Search for the cell housing the specified text and yield its (X, Y) center coordinate. 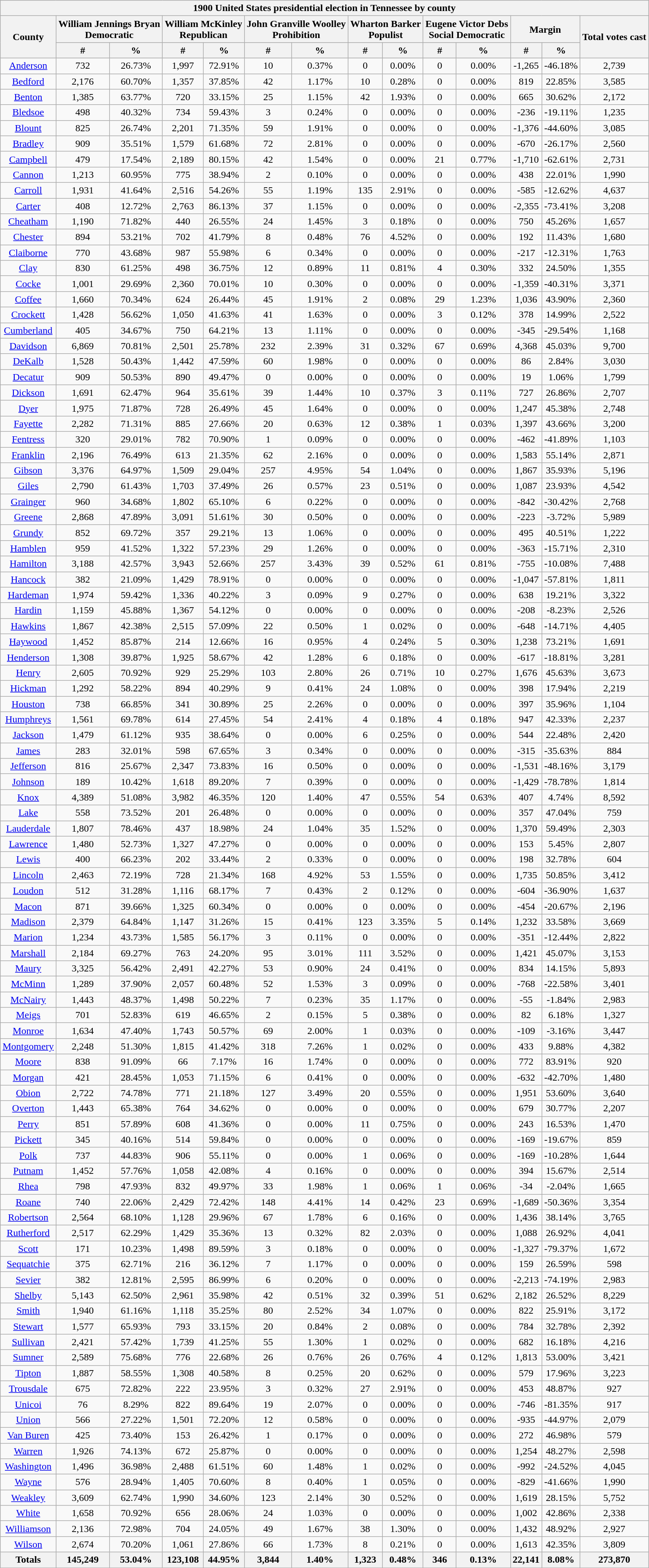
-829 (526, 1482)
4,382 (614, 1046)
21.09% (136, 579)
Sevier (28, 1280)
26.73% (136, 66)
Macon (28, 906)
55.11% (224, 1155)
232 (268, 346)
2,421 (83, 1342)
59.43% (224, 112)
1.52% (403, 828)
Weakley (28, 1498)
1,479 (83, 735)
283 (83, 751)
2,201 (183, 128)
43.73% (136, 937)
-236 (526, 112)
44.95% (224, 1560)
45.26% (561, 222)
-57.81% (561, 579)
25.87% (224, 1451)
1.74% (320, 1062)
3,376 (83, 471)
62.47% (136, 393)
3,172 (614, 1311)
-10.08% (561, 564)
111 (365, 953)
4,542 (614, 486)
1,428 (83, 315)
189 (83, 782)
947 (526, 720)
1,397 (526, 424)
23.95% (224, 1389)
29.01% (136, 439)
345 (83, 1140)
-617 (526, 657)
0.20% (320, 1280)
3,943 (183, 564)
Humphreys (28, 720)
-12.31% (561, 253)
2,560 (614, 144)
-29.54% (561, 330)
29.21% (224, 533)
Maury (28, 969)
49.97% (224, 1186)
69 (268, 1031)
3,200 (614, 424)
65.93% (136, 1326)
1,370 (526, 828)
41.42% (224, 1046)
1,238 (526, 642)
Margin (545, 29)
Unicoi (28, 1404)
37.85% (224, 81)
30.89% (224, 704)
1,931 (83, 190)
638 (526, 595)
5,196 (614, 471)
41.79% (224, 237)
3,030 (614, 361)
-935 (526, 1420)
80 (268, 1311)
-1,710 (526, 159)
1,799 (614, 377)
26.59% (561, 1264)
45.38% (561, 408)
3,669 (614, 922)
1.67% (320, 1529)
57.23% (224, 548)
738 (83, 704)
42.27% (224, 969)
159 (526, 1264)
1,103 (614, 439)
1,421 (526, 953)
50.22% (224, 1000)
Sequatchie (28, 1264)
-109 (526, 1031)
3,371 (614, 284)
332 (526, 268)
1,585 (183, 937)
2,517 (83, 1233)
22.68% (224, 1357)
1,168 (614, 330)
2,595 (183, 1280)
0.40% (320, 1482)
1,147 (183, 922)
23.93% (561, 486)
36.98% (136, 1467)
Clay (28, 268)
479 (83, 159)
-1,376 (526, 128)
35.61% (224, 393)
54.12% (224, 610)
Greene (28, 517)
17.96% (561, 1373)
1,974 (83, 595)
Jackson (28, 735)
69.27% (136, 953)
-585 (526, 190)
2,282 (83, 424)
56.62% (136, 315)
2,927 (614, 1529)
123,108 (183, 1560)
1,292 (83, 688)
2,790 (83, 486)
-12.44% (561, 937)
1.93% (403, 97)
720 (183, 97)
21.18% (224, 1093)
3,208 (614, 206)
1,528 (83, 361)
24.50% (561, 268)
57.89% (136, 1124)
672 (183, 1451)
-46.18% (561, 66)
-41.89% (561, 439)
-79.37% (561, 1249)
14.15% (561, 969)
1,743 (183, 1031)
1.54% (320, 159)
1,001 (83, 284)
2.26% (320, 704)
2,491 (183, 969)
-363 (526, 548)
Putnam (28, 1171)
1,644 (614, 1155)
400 (83, 859)
Polk (28, 1155)
1,432 (526, 1529)
24.20% (224, 953)
46.98% (561, 1435)
Knox (28, 797)
-2,355 (526, 206)
776 (183, 1357)
69.72% (136, 533)
-24.52% (561, 1467)
40.16% (136, 1140)
11.43% (561, 237)
3,640 (614, 1093)
36.75% (224, 268)
2.80% (320, 673)
Grainger (28, 502)
2,379 (83, 922)
437 (183, 828)
-18.81% (561, 657)
60.95% (136, 175)
Grundy (28, 533)
21.34% (224, 875)
198 (526, 859)
1,050 (183, 315)
35.25% (224, 1311)
2,303 (614, 828)
1,002 (526, 1513)
3,585 (614, 81)
-1.84% (561, 1000)
1,325 (183, 906)
6,869 (83, 346)
4,045 (614, 1467)
3,412 (614, 875)
2,172 (614, 97)
16.18% (561, 1342)
0.57% (320, 486)
5,143 (83, 1295)
1.78% (320, 1218)
71.31% (136, 424)
1,357 (183, 81)
1,583 (526, 455)
1,975 (83, 408)
0.95% (320, 642)
Houston (28, 704)
86 (526, 361)
-2.04% (561, 1186)
48.87% (561, 1389)
1,619 (526, 1498)
2,822 (614, 937)
Coffee (28, 299)
148 (268, 1202)
61.51% (224, 1467)
80.15% (224, 159)
56.17% (224, 937)
1.07% (403, 1311)
764 (183, 1108)
558 (83, 813)
1,232 (526, 922)
-36.90% (561, 891)
55.14% (561, 455)
Chester (28, 237)
1.45% (320, 222)
Obion (28, 1093)
35.93% (561, 471)
26.49% (224, 408)
3,281 (614, 657)
1.53% (320, 984)
4,368 (526, 346)
40.29% (224, 688)
2,515 (183, 626)
273,870 (614, 1560)
42.38% (136, 626)
47.59% (224, 361)
2,516 (183, 190)
613 (183, 455)
832 (183, 1186)
2,189 (183, 159)
-73.41% (561, 206)
Cannon (28, 175)
Cheatham (28, 222)
734 (183, 112)
41.25% (224, 1342)
32.01% (136, 751)
0.77% (483, 159)
171 (83, 1249)
28.94% (136, 1482)
-35.63% (561, 751)
-217 (526, 253)
2,182 (526, 1295)
48.92% (561, 1529)
1,235 (614, 112)
514 (183, 1140)
27.45% (224, 720)
838 (83, 1062)
37.90% (136, 984)
Loudon (28, 891)
89.64% (224, 1404)
95 (268, 953)
3.52% (403, 953)
Cumberland (28, 330)
Dickson (28, 393)
859 (614, 1140)
45.63% (561, 673)
425 (83, 1435)
1,442 (183, 361)
2,501 (183, 346)
825 (83, 128)
72.19% (136, 875)
544 (526, 735)
1.26% (320, 548)
1,036 (526, 299)
18.98% (224, 828)
33.58% (561, 922)
Henry (28, 673)
41 (268, 315)
7,488 (614, 564)
34.62% (224, 1108)
74.13% (136, 1451)
57.42% (136, 1342)
Johnson (28, 782)
39.87% (136, 657)
-40.31% (561, 284)
120 (268, 797)
3,609 (83, 1498)
45.07% (561, 953)
3,765 (614, 1218)
57.09% (224, 626)
1,579 (183, 144)
8,229 (614, 1295)
31.28% (136, 891)
Overton (28, 1108)
397 (526, 704)
Bledsoe (28, 112)
2,488 (183, 1467)
41.63% (224, 315)
60.34% (224, 906)
-670 (526, 144)
William McKinleyRepublican (204, 29)
Sumner (28, 1357)
61.43% (136, 486)
-755 (526, 564)
31 (365, 346)
3,091 (183, 517)
73.21% (561, 642)
4.74% (561, 797)
76.49% (136, 455)
771 (183, 1093)
89.20% (224, 782)
1,925 (183, 657)
1,951 (526, 1093)
40.51% (561, 533)
61.25% (136, 268)
52.83% (136, 1015)
1,385 (83, 97)
2,868 (83, 517)
35.36% (224, 1233)
50.85% (561, 875)
834 (526, 969)
819 (526, 81)
1.23% (483, 299)
66.23% (136, 859)
727 (526, 393)
851 (83, 1124)
Eugene Victor DebsSocial Democratic (467, 29)
Sullivan (28, 1342)
61.68% (224, 144)
495 (526, 533)
68.17% (224, 891)
58.55% (136, 1373)
16.53% (561, 1124)
2.16% (320, 455)
929 (183, 673)
Carroll (28, 190)
Williamson (28, 1529)
1,735 (526, 875)
1,887 (83, 1373)
Campbell (28, 159)
201 (183, 813)
682 (526, 1342)
26.44% (224, 299)
51.30% (136, 1046)
1.44% (320, 393)
59.49% (561, 828)
2.81% (320, 144)
2,674 (83, 1544)
Totals (28, 1560)
Shelby (28, 1295)
41.52% (136, 548)
-1,265 (526, 66)
61.12% (136, 735)
-41.66% (561, 1482)
26.74% (136, 128)
1,672 (614, 1249)
Henderson (28, 657)
41.36% (224, 1124)
964 (183, 393)
43.90% (561, 299)
320 (83, 439)
1,058 (183, 1171)
73.83% (224, 766)
-768 (526, 984)
1,763 (614, 253)
6.18% (561, 1015)
McNairy (28, 1000)
763 (183, 953)
438 (526, 175)
58.22% (136, 688)
Roane (28, 1202)
28.45% (136, 1077)
Tipton (28, 1373)
-48.16% (561, 766)
216 (183, 1264)
-81.35% (561, 1404)
Robertson (28, 1218)
1.64% (320, 408)
48.27% (561, 1451)
22.06% (136, 1202)
927 (614, 1389)
29.96% (224, 1218)
1,213 (83, 175)
53.60% (561, 1093)
-44.60% (561, 128)
74.78% (136, 1093)
60.48% (224, 984)
Franklin (28, 455)
740 (83, 1202)
-10.28% (561, 1155)
1.11% (320, 330)
86.13% (224, 206)
-345 (526, 330)
22.48% (561, 735)
62.29% (136, 1233)
30.77% (561, 1108)
-1,359 (526, 284)
619 (183, 1015)
2,731 (614, 159)
60.70% (136, 81)
665 (526, 97)
Marshall (28, 953)
624 (183, 299)
890 (183, 377)
1,128 (183, 1218)
-22.58% (561, 984)
Crockett (28, 315)
71.35% (224, 128)
1,355 (614, 268)
57.76% (136, 1171)
433 (526, 1046)
43.68% (136, 253)
Bradley (28, 144)
1,807 (83, 828)
1,577 (83, 1326)
0.22% (320, 502)
Moore (28, 1062)
61 (440, 564)
72.82% (136, 1389)
26.92% (561, 1233)
White (28, 1513)
-992 (526, 1467)
2,392 (614, 1326)
26.86% (561, 393)
1,087 (526, 486)
40.32% (136, 112)
7.17% (224, 1062)
2,248 (83, 1046)
Lewis (28, 859)
-20.67% (561, 906)
53.04% (136, 1560)
1,561 (83, 720)
202 (183, 859)
0.21% (403, 1544)
County (28, 37)
793 (183, 1326)
1,815 (183, 1046)
47.93% (136, 1186)
7.26% (320, 1046)
1900 United States presidential election in Tennessee by county (325, 8)
47.40% (136, 1031)
49.47% (224, 377)
935 (183, 735)
3,322 (614, 595)
-26.17% (561, 144)
42.33% (561, 720)
0.28% (403, 81)
2,347 (183, 766)
Morgan (28, 1077)
0.71% (403, 673)
Decatur (28, 377)
3,809 (614, 1544)
2,420 (614, 735)
852 (83, 533)
168 (268, 875)
798 (83, 1186)
2,522 (614, 315)
Carter (28, 206)
Fentress (28, 439)
1,436 (526, 1218)
0.23% (320, 1000)
421 (83, 1077)
378 (526, 315)
1,190 (83, 222)
78.46% (136, 828)
3,223 (614, 1373)
Van Buren (28, 1435)
51.08% (136, 797)
2,739 (614, 66)
959 (83, 548)
Hardeman (28, 595)
Montgomery (28, 1046)
1,739 (183, 1342)
70.34% (136, 299)
48.37% (136, 1000)
-50.36% (561, 1202)
3,982 (183, 797)
69.78% (136, 720)
884 (614, 751)
1,814 (614, 782)
51 (440, 1295)
63.77% (136, 97)
4,405 (614, 626)
243 (526, 1124)
53.21% (136, 237)
35.98% (224, 1295)
1,658 (83, 1513)
679 (526, 1108)
Blount (28, 128)
46.35% (224, 797)
2,514 (614, 1171)
1,323 (365, 1560)
Lauderdale (28, 828)
1,247 (526, 408)
Wilson (28, 1544)
-648 (526, 626)
45.03% (561, 346)
64.21% (224, 330)
70.20% (136, 1544)
56.42% (136, 969)
608 (183, 1124)
38 (365, 1529)
871 (83, 906)
38.64% (224, 735)
2,237 (614, 720)
1,660 (83, 299)
26.48% (224, 813)
4.52% (403, 237)
737 (83, 1155)
2,763 (183, 206)
10.23% (136, 1249)
920 (614, 1062)
1.03% (320, 1513)
70.81% (136, 346)
55.98% (224, 253)
Hamilton (28, 564)
-62.61% (561, 159)
987 (183, 253)
Meigs (28, 1015)
2,598 (614, 1451)
2,219 (614, 688)
0.13% (483, 1560)
-14.71% (561, 626)
960 (83, 502)
0.89% (320, 268)
1,336 (183, 595)
-8.23% (561, 610)
-1,689 (526, 1202)
1,802 (183, 502)
43.66% (561, 424)
1,061 (183, 1544)
-1,047 (526, 579)
17.54% (136, 159)
4.41% (320, 1202)
29.04% (224, 471)
341 (183, 704)
42.57% (136, 564)
10.42% (136, 782)
2,589 (83, 1357)
Claiborne (28, 253)
47.04% (561, 813)
1,053 (183, 1077)
704 (183, 1529)
Lake (28, 813)
45.88% (136, 610)
DeKalb (28, 361)
0.43% (320, 891)
5.45% (561, 844)
-454 (526, 906)
407 (526, 797)
-1,531 (526, 766)
50.53% (136, 377)
2,871 (614, 455)
0.15% (320, 1015)
62 (268, 455)
91.09% (136, 1062)
4,389 (83, 797)
25.91% (561, 1311)
8.08% (561, 1560)
49 (268, 1529)
64.97% (136, 471)
33.44% (224, 859)
Gibson (28, 471)
1,159 (83, 610)
28.06% (224, 1513)
1,104 (614, 704)
0.90% (320, 969)
25.29% (224, 673)
1,118 (183, 1311)
2,057 (183, 984)
73.40% (136, 1435)
1,254 (526, 1451)
26.55% (224, 222)
Madison (28, 922)
85.87% (136, 642)
71.87% (136, 408)
1,116 (183, 891)
Monroe (28, 1031)
5,893 (614, 969)
52.66% (224, 564)
0.58% (320, 1420)
Rutherford (28, 1233)
24.05% (224, 1529)
71.15% (224, 1077)
Hancock (28, 579)
1.73% (320, 1544)
Smith (28, 1311)
-315 (526, 751)
2,807 (614, 844)
70.90% (224, 439)
453 (526, 1389)
1,665 (614, 1186)
759 (614, 813)
675 (83, 1389)
McMinn (28, 984)
Stewart (28, 1326)
Hickman (28, 688)
2,310 (614, 548)
576 (83, 1482)
1,618 (183, 782)
15.67% (561, 1171)
1.48% (320, 1467)
Washington (28, 1467)
4,637 (614, 190)
38.94% (224, 175)
62.50% (136, 1295)
68.10% (136, 1218)
408 (83, 206)
3,179 (614, 766)
1,680 (614, 237)
40.58% (224, 1373)
14 (365, 1202)
770 (83, 253)
9,700 (614, 346)
1,470 (614, 1124)
14.99% (561, 315)
Hamblen (28, 548)
1,940 (83, 1311)
2.07% (320, 1404)
702 (183, 237)
3,421 (614, 1357)
775 (183, 175)
53.00% (561, 1357)
72 (268, 144)
21 (440, 159)
44.83% (136, 1155)
-3.72% (561, 517)
28.15% (561, 1498)
78.91% (224, 579)
50.57% (224, 1031)
59.84% (224, 1140)
Lawrence (28, 844)
34 (365, 1311)
318 (268, 1046)
12.66% (224, 642)
5,989 (614, 517)
-78.78% (561, 782)
Lincoln (28, 875)
65.10% (224, 502)
27.22% (136, 1420)
656 (183, 1513)
3,447 (614, 1031)
192 (526, 237)
0.84% (320, 1326)
3,085 (614, 128)
72.91% (224, 66)
59 (268, 128)
58.67% (224, 657)
-208 (526, 610)
2.39% (320, 346)
40.22% (224, 595)
86.99% (224, 1280)
46.65% (224, 1015)
1.63% (320, 315)
Rhea (28, 1186)
-19.67% (561, 1140)
-55 (526, 1000)
0.10% (320, 175)
2,961 (183, 1295)
67.65% (224, 751)
41.64% (136, 190)
65.38% (136, 1108)
James (28, 751)
2.00% (320, 1031)
52.73% (136, 844)
4.92% (320, 875)
1,637 (614, 891)
2,338 (614, 1513)
4,216 (614, 1342)
-632 (526, 1077)
37.49% (224, 486)
1,657 (614, 222)
1,496 (83, 1467)
375 (83, 1264)
145,249 (83, 1560)
1.55% (403, 875)
0.33% (320, 859)
2.52% (320, 1311)
Jefferson (28, 766)
0.17% (320, 1435)
917 (614, 1404)
2.41% (320, 720)
222 (183, 1389)
135 (365, 190)
1.08% (403, 688)
405 (83, 330)
701 (83, 1015)
-604 (526, 891)
Hardin (28, 610)
127 (268, 1093)
830 (83, 268)
-2,213 (526, 1280)
Perry (28, 1124)
83.91% (561, 1062)
-842 (526, 502)
William Jennings BryanDemocratic (109, 29)
72.98% (136, 1529)
-74.19% (561, 1280)
33 (268, 1186)
64.84% (136, 922)
1,405 (183, 1482)
22.85% (561, 81)
3.35% (403, 922)
27.66% (224, 424)
47 (365, 797)
2,136 (83, 1529)
1,811 (614, 579)
346 (440, 1560)
1,613 (526, 1544)
29.69% (136, 284)
Fayette (28, 424)
12.72% (136, 206)
17.94% (561, 688)
2.14% (320, 1498)
1,234 (83, 937)
1,926 (83, 1451)
1.19% (320, 190)
47.27% (224, 844)
772 (526, 1062)
34.67% (136, 330)
27.86% (224, 1544)
-1,327 (526, 1249)
30.62% (561, 97)
8,592 (614, 797)
31.26% (224, 922)
1.28% (320, 657)
394 (526, 1171)
Anderson (28, 66)
2,207 (614, 1108)
1,222 (614, 533)
-746 (526, 1404)
3,153 (614, 953)
-223 (526, 517)
2,079 (614, 1420)
-15.71% (561, 548)
1,997 (183, 66)
-44.97% (561, 1420)
Warren (28, 1451)
42.86% (561, 1513)
512 (83, 891)
John Granville WoolleyProhibition (296, 29)
-30.42% (561, 502)
32 (365, 1295)
50.43% (136, 361)
272 (526, 1435)
1,501 (183, 1420)
3.01% (320, 953)
Hawkins (28, 626)
Pickett (28, 1140)
66.85% (136, 704)
614 (183, 720)
2,605 (83, 673)
4,041 (614, 1233)
2,184 (83, 953)
27 (365, 1389)
-1,429 (526, 782)
51.61% (224, 517)
1,634 (83, 1031)
12.81% (136, 1280)
39.66% (136, 906)
398 (526, 688)
Bedford (28, 81)
732 (83, 66)
2.03% (403, 1233)
25.67% (136, 766)
2,748 (614, 408)
1,813 (526, 1357)
0.42% (403, 1202)
Marion (28, 937)
816 (83, 766)
-12.62% (561, 190)
-34 (526, 1186)
2.84% (561, 361)
1,676 (526, 673)
59.42% (136, 595)
2,768 (614, 502)
1,322 (183, 548)
-351 (526, 937)
89.59% (224, 1249)
2,564 (83, 1218)
22 (268, 626)
Scott (28, 1249)
72.20% (224, 1420)
Wharton BarkerPopulist (386, 29)
47.89% (136, 517)
15 (268, 922)
2,429 (183, 1202)
Giles (28, 486)
-42.70% (561, 1077)
22.01% (561, 175)
Total votes cast (614, 37)
3.49% (320, 1093)
35.96% (561, 704)
1,509 (183, 471)
73.52% (136, 813)
214 (183, 642)
Trousdale (28, 1389)
-462 (526, 439)
2,176 (83, 81)
72.42% (224, 1202)
70.60% (224, 1482)
71.82% (136, 222)
0.14% (483, 922)
Wayne (28, 1482)
3,844 (268, 1560)
34.60% (224, 1498)
3,325 (83, 969)
1,088 (526, 1233)
4.95% (320, 471)
8.29% (136, 1404)
0.05% (403, 1482)
34.68% (136, 502)
42.35% (561, 1544)
0.75% (403, 1124)
35.51% (136, 144)
54.26% (224, 190)
52 (268, 984)
566 (83, 1420)
Benton (28, 97)
885 (183, 424)
3.43% (320, 564)
42.08% (224, 1171)
2,463 (83, 875)
103 (268, 673)
Dyer (28, 408)
440 (183, 222)
2,722 (83, 1093)
62.71% (136, 1264)
Union (28, 1420)
-19.11% (561, 112)
1,289 (83, 984)
3,188 (83, 564)
75.68% (136, 1357)
22,141 (526, 1560)
2,707 (614, 393)
37 (268, 206)
26.52% (561, 1295)
9.88% (561, 1046)
906 (183, 1155)
784 (526, 1326)
604 (614, 859)
61.16% (136, 1311)
38.14% (561, 1218)
2,526 (614, 610)
3,401 (614, 984)
782 (183, 439)
25.78% (224, 346)
Haywood (28, 642)
5,752 (614, 1498)
1,703 (183, 486)
26.42% (224, 1435)
-3.16% (561, 1031)
1,367 (183, 610)
3,354 (614, 1202)
Davidson (28, 346)
3,673 (614, 673)
62.74% (136, 1498)
70.01% (224, 284)
36.12% (224, 1264)
21.35% (224, 455)
19.21% (561, 595)
Cocke (28, 284)
